Extract the (x, y) coordinate from the center of the cell holding the provided text.  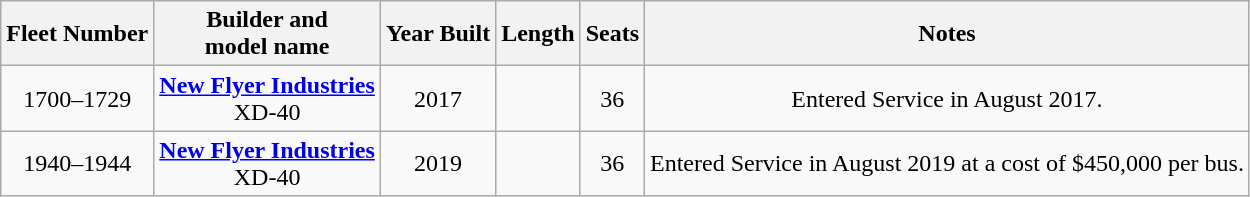
Length (538, 34)
Entered Service in August 2017. (948, 98)
2019 (438, 164)
Fleet Number (78, 34)
2017 (438, 98)
Entered Service in August 2019 at a cost of $450,000 per bus. (948, 164)
1940–1944 (78, 164)
Seats (612, 34)
Notes (948, 34)
1700–1729 (78, 98)
Builder andmodel name (268, 34)
Year Built (438, 34)
